Determine the (X, Y) coordinate at the center of the cell enclosing the given text.  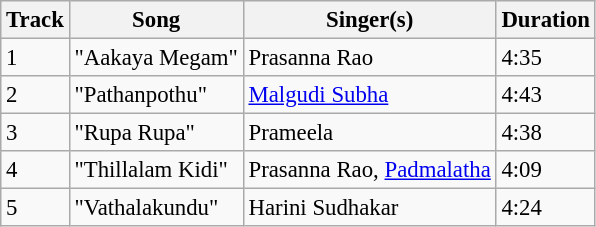
Prameela (370, 133)
1 (35, 58)
2 (35, 95)
3 (35, 133)
Singer(s) (370, 20)
5 (35, 208)
Malgudi Subha (370, 95)
Duration (546, 20)
"Pathanpothu" (156, 95)
4:35 (546, 58)
4 (35, 170)
"Thillalam Kidi" (156, 170)
4:38 (546, 133)
"Aakaya Megam" (156, 58)
4:09 (546, 170)
Prasanna Rao (370, 58)
Song (156, 20)
4:24 (546, 208)
"Rupa Rupa" (156, 133)
Harini Sudhakar (370, 208)
"Vathalakundu" (156, 208)
Track (35, 20)
4:43 (546, 95)
Prasanna Rao, Padmalatha (370, 170)
